Provide the [X, Y] coordinate of the cell's center where the given text is located.  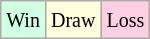
Loss [126, 20]
Draw [72, 20]
Win [24, 20]
